Identify which cell holds the provided text, then report its (X, Y) central coordinate. 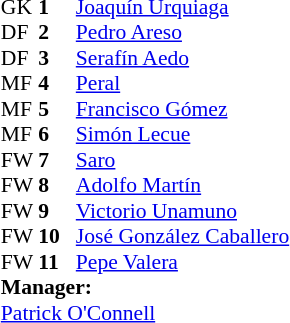
Francisco Gómez (182, 109)
Peral (182, 83)
Saro (182, 160)
11 (57, 262)
Pepe Valera (182, 262)
Serafín Aedo (182, 58)
Simón Lecue (182, 135)
6 (57, 135)
2 (57, 33)
Adolfo Martín (182, 185)
3 (57, 58)
5 (57, 109)
4 (57, 83)
José González Caballero (182, 237)
Pedro Areso (182, 33)
8 (57, 185)
7 (57, 160)
Victorio Unamuno (182, 211)
9 (57, 211)
Manager: (145, 287)
10 (57, 237)
